Return [x, y] of the center of cell containing provided text 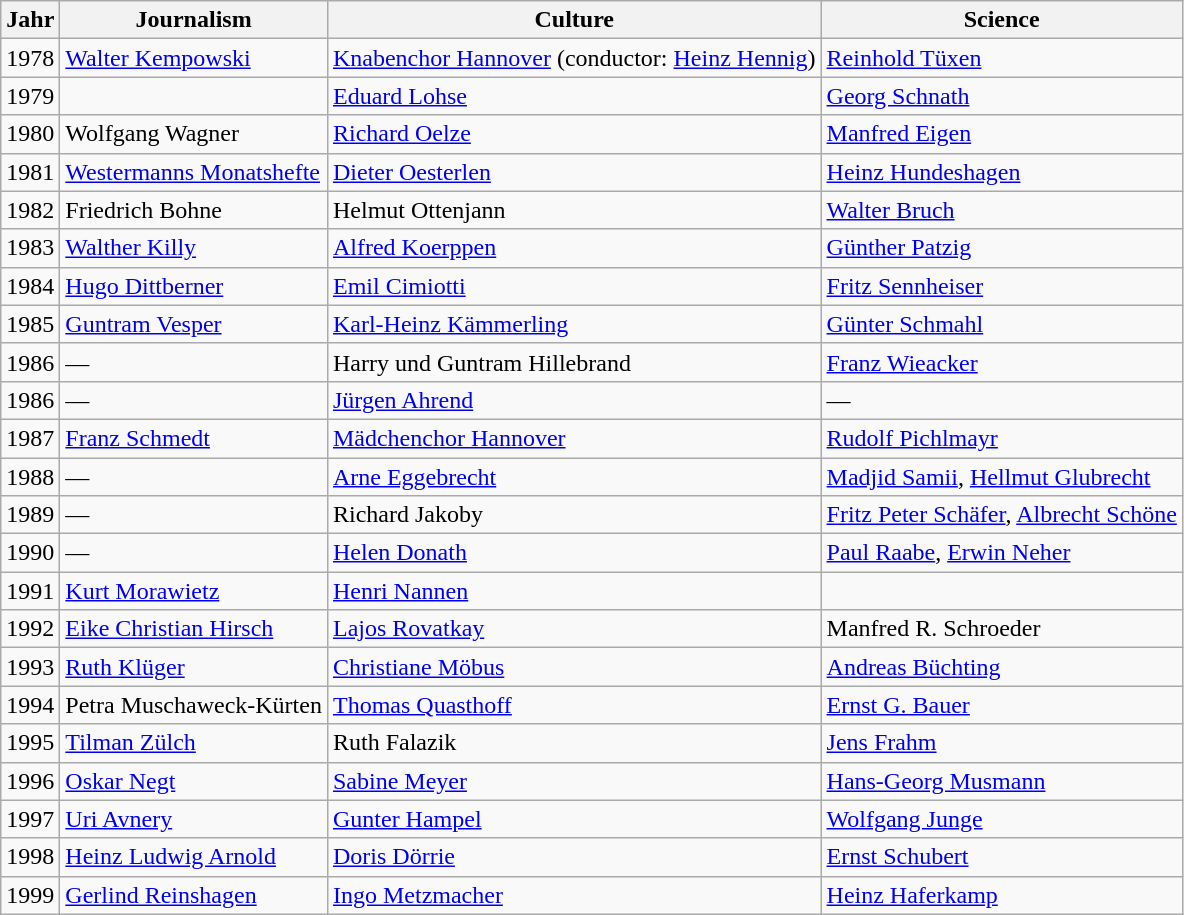
1997 [30, 819]
1998 [30, 857]
1984 [30, 286]
Gunter Hampel [574, 819]
Franz Schmedt [194, 438]
Oskar Negt [194, 781]
Harry und Guntram Hillebrand [574, 362]
Wolfgang Junge [1002, 819]
Helen Donath [574, 553]
Karl-Heinz Kämmerling [574, 324]
Heinz Ludwig Arnold [194, 857]
Richard Jakoby [574, 515]
Fritz Peter Schäfer, Albrecht Schöne [1002, 515]
Manfred R. Schroeder [1002, 629]
Emil Cimiotti [574, 286]
1981 [30, 172]
Knabenchor Hannover (conductor: Heinz Hennig) [574, 58]
Ruth Falazik [574, 743]
Doris Dörrie [574, 857]
1980 [30, 134]
Culture [574, 20]
Hans-Georg Musmann [1002, 781]
Petra Muschaweck-Kürten [194, 705]
Eike Christian Hirsch [194, 629]
1995 [30, 743]
Wolfgang Wagner [194, 134]
Reinhold Tüxen [1002, 58]
Richard Oelze [574, 134]
Sabine Meyer [574, 781]
Eduard Lohse [574, 96]
1990 [30, 553]
1983 [30, 248]
Walter Kempowski [194, 58]
1988 [30, 477]
Alfred Koerppen [574, 248]
1979 [30, 96]
Walter Bruch [1002, 210]
Lajos Rovatkay [574, 629]
Uri Avnery [194, 819]
Kurt Morawietz [194, 591]
Heinz Hundeshagen [1002, 172]
Helmut Ottenjann [574, 210]
1994 [30, 705]
Henri Nannen [574, 591]
Ruth Klüger [194, 667]
Fritz Sennheiser [1002, 286]
1987 [30, 438]
1982 [30, 210]
Christiane Möbus [574, 667]
Paul Raabe, Erwin Neher [1002, 553]
Ernst Schubert [1002, 857]
Günther Patzig [1002, 248]
Friedrich Bohne [194, 210]
1989 [30, 515]
Guntram Vesper [194, 324]
Gerlind Reinshagen [194, 895]
Ernst G. Bauer [1002, 705]
Ingo Metzmacher [574, 895]
Franz Wieacker [1002, 362]
Andreas Büchting [1002, 667]
Arne Eggebrecht [574, 477]
Tilman Zülch [194, 743]
Hugo Dittberner [194, 286]
Rudolf Pichlmayr [1002, 438]
Jens Frahm [1002, 743]
1985 [30, 324]
Madjid Samii, Hellmut Glubrecht [1002, 477]
1992 [30, 629]
1993 [30, 667]
1996 [30, 781]
1991 [30, 591]
Science [1002, 20]
Jahr [30, 20]
Jürgen Ahrend [574, 400]
Thomas Quasthoff [574, 705]
Walther Killy [194, 248]
Westermanns Monatshefte [194, 172]
Mädchenchor Hannover [574, 438]
1999 [30, 895]
Günter Schmahl [1002, 324]
Dieter Oesterlen [574, 172]
Georg Schnath [1002, 96]
Heinz Haferkamp [1002, 895]
Journalism [194, 20]
Manfred Eigen [1002, 134]
1978 [30, 58]
